From the cell containing the given text, extract its center point as (x, y) coordinate. 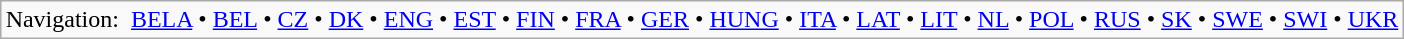
Navigation: BELA • BEL • CZ • DK • ENG • EST • FIN • FRA • GER • HUNG • ITA • LAT • LIT • NL • POL • RUS • SK • SWE • SWI • UKR (702, 20)
